Detect which cell encompasses the target text, then output its [X, Y] center coordinate. 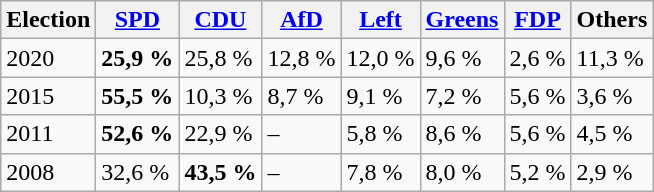
43,5 % [220, 172]
Left [380, 20]
2,9 % [612, 172]
32,6 % [138, 172]
2015 [48, 96]
FDP [538, 20]
SPD [138, 20]
11,3 % [612, 58]
3,6 % [612, 96]
5,8 % [380, 134]
5,2 % [538, 172]
12,0 % [380, 58]
CDU [220, 20]
10,3 % [220, 96]
7,8 % [380, 172]
7,2 % [462, 96]
8,0 % [462, 172]
2008 [48, 172]
55,5 % [138, 96]
Others [612, 20]
2011 [48, 134]
4,5 % [612, 134]
22,9 % [220, 134]
8,6 % [462, 134]
9,1 % [380, 96]
8,7 % [302, 96]
25,9 % [138, 58]
AfD [302, 20]
52,6 % [138, 134]
2,6 % [538, 58]
25,8 % [220, 58]
12,8 % [302, 58]
Greens [462, 20]
2020 [48, 58]
9,6 % [462, 58]
Election [48, 20]
